Pinpoint the cell where the given text exists, returning its [X, Y] midpoint coordinate. 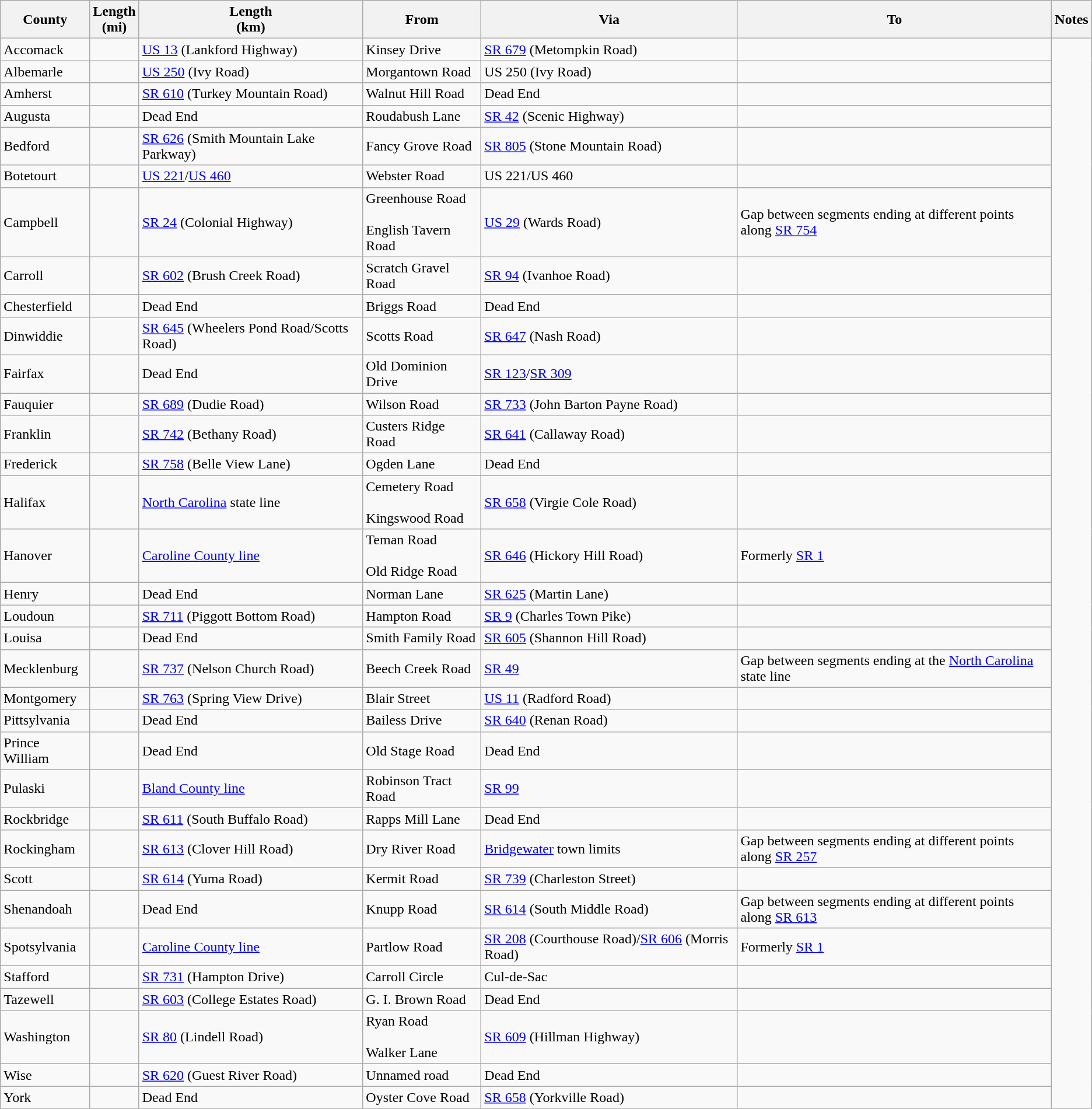
SR 611 (South Buffalo Road) [251, 818]
Scott [45, 879]
SR 733 (John Barton Payne Road) [609, 404]
Knupp Road [422, 909]
SR 613 (Clover Hill Road) [251, 848]
Fairfax [45, 373]
Length(mi) [114, 20]
Botetourt [45, 176]
SR 646 (Hickory Hill Road) [609, 556]
Notes [1072, 20]
Bridgewater town limits [609, 848]
Unnamed road [422, 1075]
Cemetery RoadKingswood Road [422, 502]
Length(km) [251, 20]
Dinwiddie [45, 336]
SR 689 (Dudie Road) [251, 404]
Old Stage Road [422, 750]
Gap between segments ending at different points along SR 257 [895, 848]
Dry River Road [422, 848]
Shenandoah [45, 909]
Morgantown Road [422, 72]
Scotts Road [422, 336]
SR 99 [609, 789]
Carroll Circle [422, 977]
Gap between segments ending at the North Carolina state line [895, 669]
SR 731 (Hampton Drive) [251, 977]
From [422, 20]
Wise [45, 1075]
Bedford [45, 146]
SR 49 [609, 669]
Kinsey Drive [422, 50]
Robinson Tract Road [422, 789]
Frederick [45, 464]
Campbell [45, 222]
Montgomery [45, 698]
Amherst [45, 94]
US 11 (Radford Road) [609, 698]
SR 739 (Charleston Street) [609, 879]
SR 610 (Turkey Mountain Road) [251, 94]
Partlow Road [422, 947]
SR 620 (Guest River Road) [251, 1075]
SR 641 (Callaway Road) [609, 434]
Cul-de-Sac [609, 977]
To [895, 20]
SR 711 (Piggott Bottom Road) [251, 616]
North Carolina state line [251, 502]
Rapps Mill Lane [422, 818]
SR 614 (Yuma Road) [251, 879]
Old Dominion Drive [422, 373]
Tazewell [45, 999]
SR 645 (Wheelers Pond Road/Scotts Road) [251, 336]
Augusta [45, 116]
SR 602 (Brush Creek Road) [251, 275]
Scratch Gravel Road [422, 275]
Roudabush Lane [422, 116]
Franklin [45, 434]
SR 603 (College Estates Road) [251, 999]
Teman RoadOld Ridge Road [422, 556]
Accomack [45, 50]
Chesterfield [45, 306]
Smith Family Road [422, 638]
Ogden Lane [422, 464]
SR 658 (Virgie Cole Road) [609, 502]
Gap between segments ending at different points along SR 613 [895, 909]
York [45, 1097]
SR 763 (Spring View Drive) [251, 698]
Webster Road [422, 176]
SR 679 (Metompkin Road) [609, 50]
US 13 (Lankford Highway) [251, 50]
SR 94 (Ivanhoe Road) [609, 275]
Ryan RoadWalker Lane [422, 1037]
Albemarle [45, 72]
Fancy Grove Road [422, 146]
SR 647 (Nash Road) [609, 336]
SR 9 (Charles Town Pike) [609, 616]
SR 605 (Shannon Hill Road) [609, 638]
SR 640 (Renan Road) [609, 720]
Beech Creek Road [422, 669]
Norman Lane [422, 594]
Loudoun [45, 616]
Briggs Road [422, 306]
SR 758 (Belle View Lane) [251, 464]
Spotsylvania [45, 947]
Hanover [45, 556]
Henry [45, 594]
SR 208 (Courthouse Road)/SR 606 (Morris Road) [609, 947]
Bailess Drive [422, 720]
Kermit Road [422, 879]
Rockingham [45, 848]
Carroll [45, 275]
Mecklenburg [45, 669]
Via [609, 20]
Walnut Hill Road [422, 94]
Bland County line [251, 789]
SR 42 (Scenic Highway) [609, 116]
County [45, 20]
US 29 (Wards Road) [609, 222]
Custers Ridge Road [422, 434]
SR 609 (Hillman Highway) [609, 1037]
SR 80 (Lindell Road) [251, 1037]
SR 24 (Colonial Highway) [251, 222]
SR 625 (Martin Lane) [609, 594]
Halifax [45, 502]
Blair Street [422, 698]
Pittsylvania [45, 720]
Oyster Cove Road [422, 1097]
Stafford [45, 977]
Prince William [45, 750]
G. I. Brown Road [422, 999]
SR 737 (Nelson Church Road) [251, 669]
SR 658 (Yorkville Road) [609, 1097]
Fauquier [45, 404]
SR 614 (South Middle Road) [609, 909]
Washington [45, 1037]
Rockbridge [45, 818]
Hampton Road [422, 616]
SR 626 (Smith Mountain Lake Parkway) [251, 146]
Pulaski [45, 789]
SR 742 (Bethany Road) [251, 434]
SR 123/SR 309 [609, 373]
Gap between segments ending at different points along SR 754 [895, 222]
Wilson Road [422, 404]
SR 805 (Stone Mountain Road) [609, 146]
Greenhouse RoadEnglish Tavern Road [422, 222]
Louisa [45, 638]
